For the text-containing cell, return its midpoint in (x, y) coordinate format. 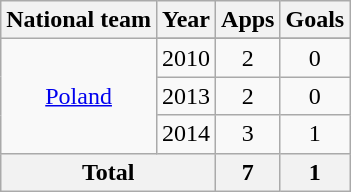
2014 (186, 134)
2010 (186, 58)
2013 (186, 96)
Goals (315, 20)
7 (248, 172)
Poland (79, 96)
Apps (248, 20)
Total (108, 172)
Year (186, 20)
3 (248, 134)
National team (79, 20)
